Capture the cell that displays the provided text and extract its (X, Y) central coordinate. 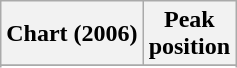
Chart (2006) (72, 34)
Peakposition (189, 34)
